Output the [x, y] coordinate of the center of the cell containing the given text.  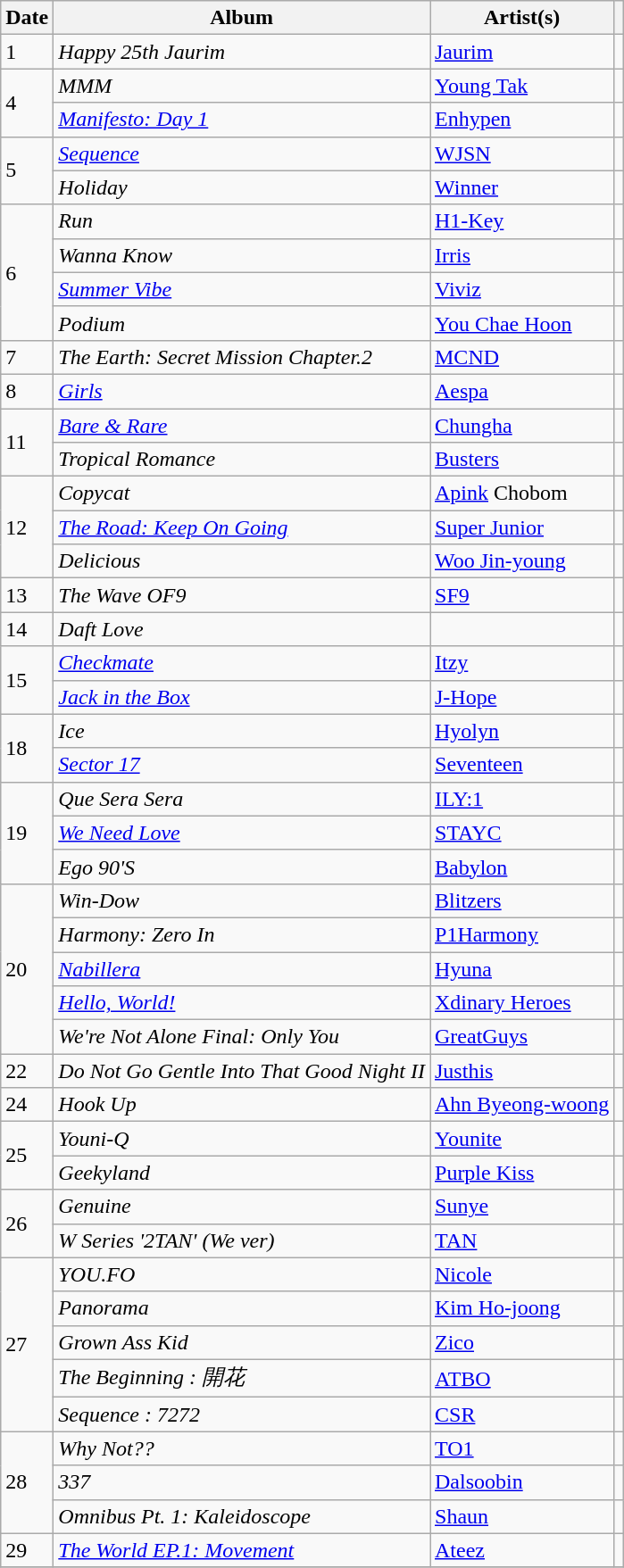
Zico [522, 1342]
The Wave OF9 [242, 595]
The Road: Keep On Going [242, 527]
27 [27, 1344]
26 [27, 1224]
22 [27, 1071]
Nabillera [242, 968]
SF9 [522, 595]
Xdinary Heroes [522, 1003]
Purple Kiss [522, 1173]
WJSN [522, 153]
4 [27, 103]
Kim Ho-joong [522, 1308]
Que Sera Sera [242, 799]
25 [27, 1156]
Bare & Rare [242, 426]
Summer Vibe [242, 289]
Manifesto: Day 1 [242, 120]
Viviz [522, 289]
Busters [522, 460]
Itzy [522, 663]
YOU.FO [242, 1274]
1 [27, 52]
Hyuna [522, 968]
Ateez [522, 1550]
12 [27, 527]
The Beginning : 開花 [242, 1378]
Jack in the Box [242, 697]
29 [27, 1550]
Sunye [522, 1207]
Enhypen [522, 120]
GreatGuys [522, 1037]
W Series '2TAN' (We ver) [242, 1240]
Date [27, 18]
Dalsoobin [522, 1482]
Harmony: Zero In [242, 934]
We Need Love [242, 833]
Blitzers [522, 900]
Ahn Byeong-woong [522, 1105]
7 [27, 357]
Genuine [242, 1207]
TO1 [522, 1448]
ILY:1 [522, 799]
Hook Up [242, 1105]
Shaun [522, 1516]
24 [27, 1105]
Hyolyn [522, 731]
Woo Jin-young [522, 561]
Daft Love [242, 629]
Jaurim [522, 52]
Sequence : 7272 [242, 1415]
18 [27, 748]
Aespa [522, 391]
CSR [522, 1415]
ATBO [522, 1378]
Geekyland [242, 1173]
19 [27, 833]
MCND [522, 357]
Tropical Romance [242, 460]
13 [27, 595]
Justhis [522, 1071]
Omnibus Pt. 1: Kaleidoscope [242, 1516]
Panorama [242, 1308]
Hello, World! [242, 1003]
Ego 90'S [242, 867]
Grown Ass Kid [242, 1342]
Sector 17 [242, 765]
Delicious [242, 561]
Apink Chobom [522, 494]
H1-Key [522, 221]
You Chae Hoon [522, 323]
Wanna Know [242, 255]
Nicole [522, 1274]
Podium [242, 323]
Sequence [242, 153]
Irris [522, 255]
Babylon [522, 867]
Younite [522, 1139]
Chungha [522, 426]
337 [242, 1482]
5 [27, 170]
Artist(s) [522, 18]
TAN [522, 1240]
Youni-Q [242, 1139]
20 [27, 968]
The World EP.1: Movement [242, 1550]
P1Harmony [522, 934]
STAYC [522, 833]
6 [27, 272]
28 [27, 1482]
J-Hope [522, 697]
Win-Dow [242, 900]
Young Tak [522, 86]
Holiday [242, 187]
15 [27, 680]
Album [242, 18]
We're Not Alone Final: Only You [242, 1037]
Copycat [242, 494]
Seventeen [522, 765]
Winner [522, 187]
Super Junior [522, 527]
Do Not Go Gentle Into That Good Night II [242, 1071]
Girls [242, 391]
Run [242, 221]
Ice [242, 731]
11 [27, 443]
Checkmate [242, 663]
8 [27, 391]
Why Not?? [242, 1448]
14 [27, 629]
The Earth: Secret Mission Chapter.2 [242, 357]
MMM [242, 86]
Happy 25th Jaurim [242, 52]
